Scan for the cell matching the given text and deliver its [X, Y] coordinate at center. 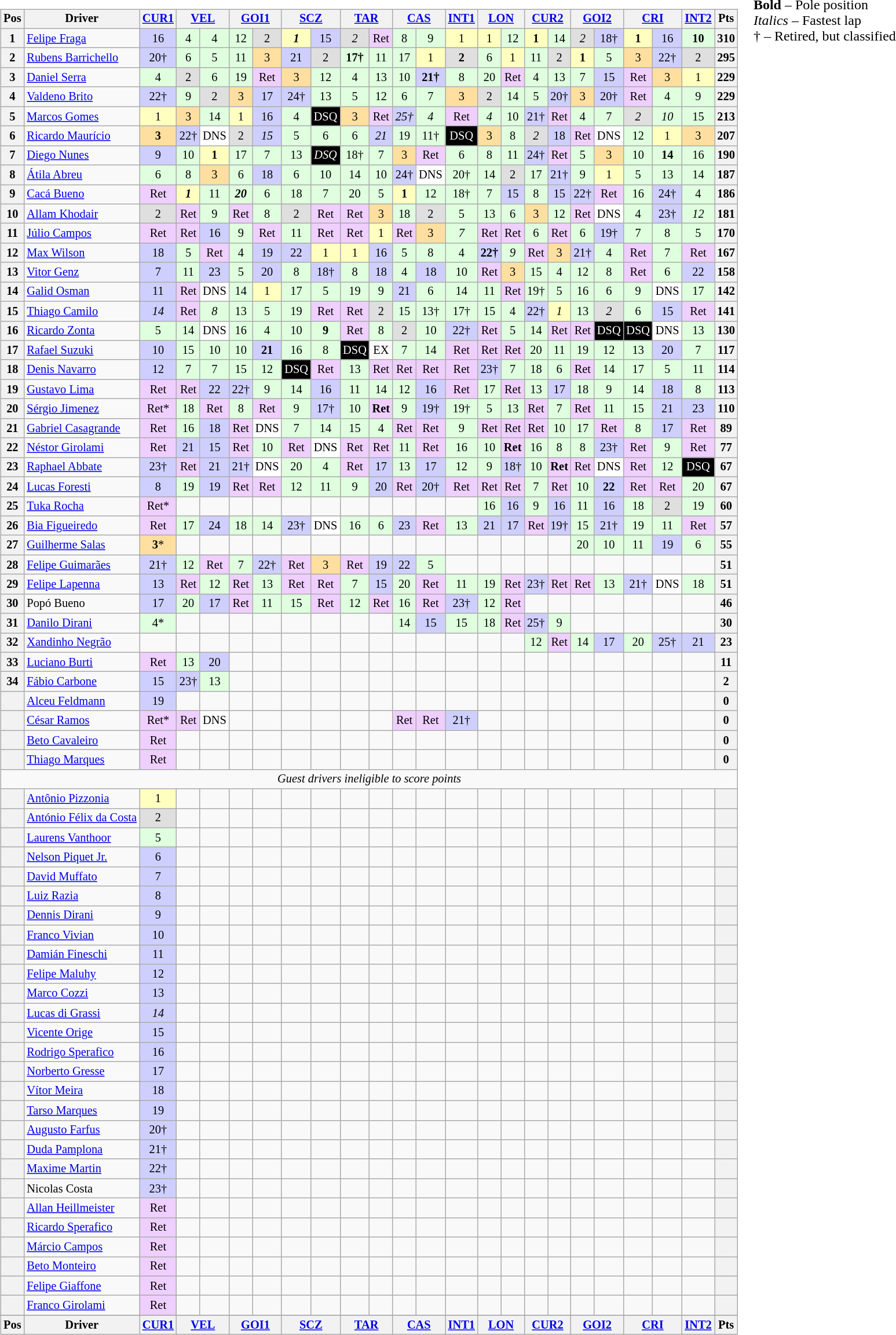
Allam Khodair [81, 214]
Maxime Martin [81, 1169]
213 [726, 116]
310 [726, 38]
110 [726, 409]
Laurens Vanthoor [81, 837]
Augusto Farfus [81, 1130]
Vítor Meira [81, 1091]
89 [726, 428]
158 [726, 272]
Rubens Barrichello [81, 58]
Fábio Carbone [81, 682]
Sérgio Jimenez [81, 409]
Felipe Lapenna [81, 584]
Danilo Dirani [81, 623]
26 [12, 526]
Ricardo Sperafico [81, 1227]
Galid Osman [81, 292]
Daniel Serra [81, 78]
77 [726, 448]
Franco Vivian [81, 935]
Felipe Maluhy [81, 974]
Guilherme Salas [81, 545]
207 [726, 136]
Thiago Marques [81, 760]
113 [726, 389]
130 [726, 331]
Norberto Gresse [81, 1071]
Rafael Suzuki [81, 350]
4* [158, 623]
Lucas Foresti [81, 487]
Franco Girolami [81, 1305]
Damián Fineschi [81, 954]
170 [726, 233]
181 [726, 214]
141 [726, 311]
Popó Bueno [81, 604]
Dennis Dirani [81, 916]
Marco Cozzi [81, 993]
Gabriel Casagrande [81, 428]
Vitor Genz [81, 272]
3* [158, 545]
Alceu Feldmann [81, 701]
Raphael Abbate [81, 467]
57 [726, 526]
28 [12, 565]
Tuka Rocha [81, 506]
190 [726, 155]
33 [12, 662]
46 [726, 604]
Átila Abreu [81, 175]
Ricardo Maurício [81, 136]
Max Wilson [81, 253]
César Ramos [81, 720]
Guest drivers ineligible to score points [370, 779]
David Muffato [81, 877]
Beto Monteiro [81, 1267]
Thiago Camilo [81, 311]
55 [726, 545]
Beto Cavaleiro [81, 740]
Ricardo Zonta [81, 331]
Antônio Pizzonia [81, 799]
Vicente Orige [81, 1033]
27 [12, 545]
Márcio Campos [81, 1247]
Lucas di Grassi [81, 1013]
Valdeno Brito [81, 97]
29 [12, 584]
142 [726, 292]
167 [726, 253]
Luiz Razia [81, 896]
Nicolas Costa [81, 1188]
31 [12, 623]
Duda Pamplona [81, 1150]
25 [12, 506]
Cacá Bueno [81, 195]
34 [12, 682]
295 [726, 58]
Felipe Guimarães [81, 565]
186 [726, 195]
Nelson Piquet Jr. [81, 857]
Allan Heillmeister [81, 1208]
Luciano Burti [81, 662]
António Félix da Costa [81, 818]
Gustavo Lima [81, 389]
114 [726, 370]
Néstor Girolami [81, 448]
Marcos Gomes [81, 116]
11† [430, 136]
Denis Navarro [81, 370]
Xandinho Negrão [81, 643]
Bia Figueiredo [81, 526]
187 [726, 175]
117 [726, 350]
13† [430, 311]
Tarso Marques [81, 1110]
Rodrigo Sperafico [81, 1052]
Diego Nunes [81, 155]
60 [726, 506]
Felipe Fraga [81, 38]
Júlio Campos [81, 233]
EX [381, 350]
32 [12, 643]
Felipe Giaffone [81, 1286]
